Find where the given text appears and provide that cell's center as [x, y] coordinate. 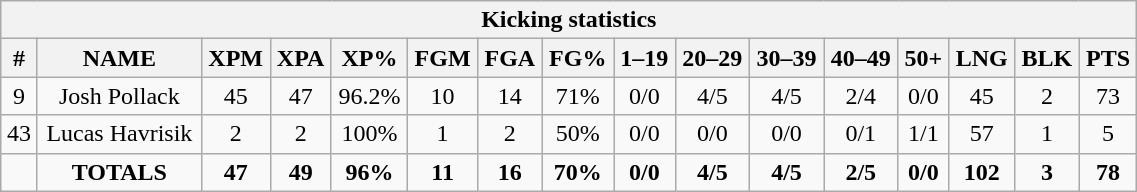
LNG [982, 58]
11 [443, 172]
73 [1108, 96]
50+ [924, 58]
TOTALS [119, 172]
FGM [443, 58]
# [20, 58]
PTS [1108, 58]
Kicking statistics [569, 20]
1–19 [645, 58]
BLK [1047, 58]
70% [578, 172]
100% [369, 134]
Josh Pollack [119, 96]
71% [578, 96]
49 [300, 172]
FGA [510, 58]
96.2% [369, 96]
Lucas Havrisik [119, 134]
5 [1108, 134]
NAME [119, 58]
16 [510, 172]
0/1 [861, 134]
30–39 [786, 58]
XP% [369, 58]
10 [443, 96]
43 [20, 134]
20–29 [712, 58]
9 [20, 96]
40–49 [861, 58]
14 [510, 96]
102 [982, 172]
2/4 [861, 96]
3 [1047, 172]
57 [982, 134]
XPM [236, 58]
50% [578, 134]
FG% [578, 58]
78 [1108, 172]
96% [369, 172]
2/5 [861, 172]
1/1 [924, 134]
XPA [300, 58]
